Return the [X, Y] coordinate for the center point of the cell that contains the specified text.  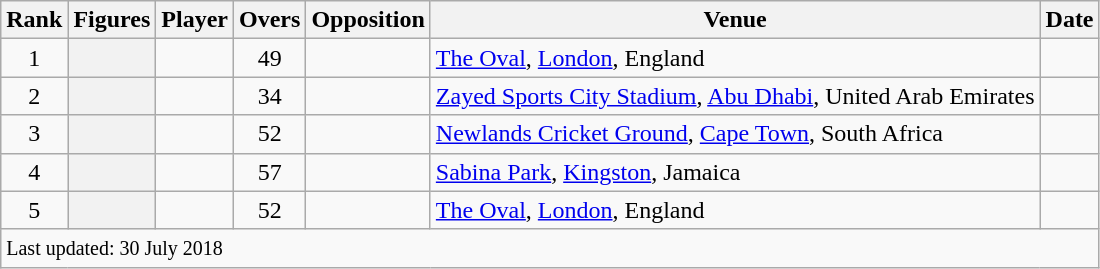
1 [34, 58]
Rank [34, 20]
3 [34, 134]
Opposition [368, 20]
49 [270, 58]
5 [34, 210]
Last updated: 30 July 2018 [550, 248]
2 [34, 96]
Zayed Sports City Stadium, Abu Dhabi, United Arab Emirates [735, 96]
Overs [270, 20]
Player [195, 20]
Sabina Park, Kingston, Jamaica [735, 172]
Venue [735, 20]
Date [1070, 20]
Newlands Cricket Ground, Cape Town, South Africa [735, 134]
4 [34, 172]
34 [270, 96]
Figures [112, 20]
57 [270, 172]
